Locate the cell with the specified text and output its [x, y] center coordinate. 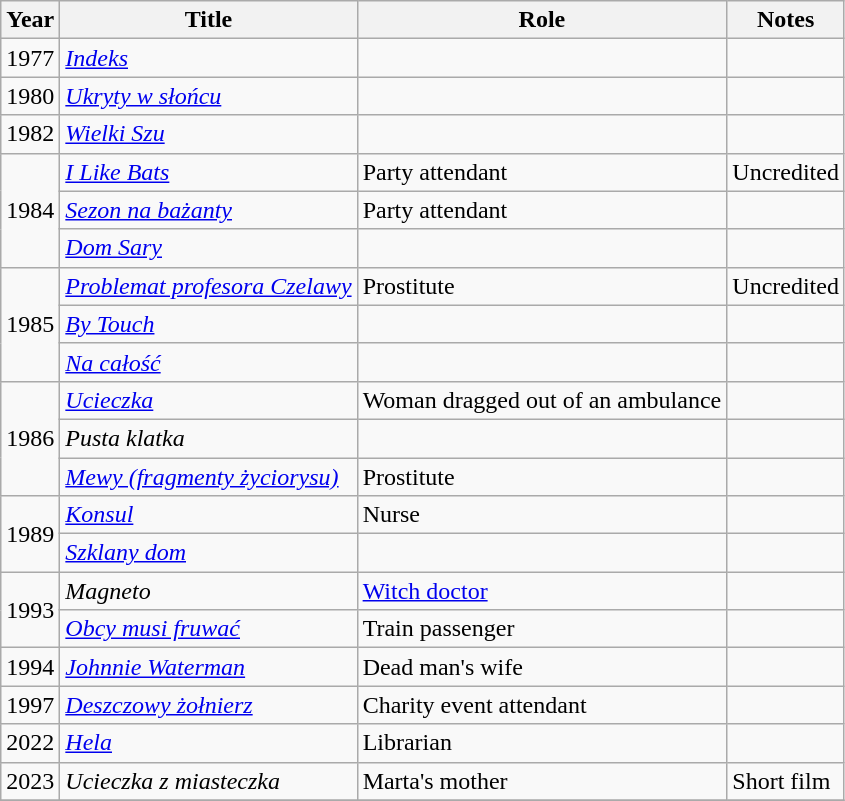
1997 [30, 705]
Title [208, 20]
Hela [208, 743]
1985 [30, 324]
Charity event attendant [542, 705]
Dead man's wife [542, 667]
Konsul [208, 515]
Notes [786, 20]
Deszczowy żołnierz [208, 705]
2023 [30, 781]
Year [30, 20]
Na całość [208, 362]
1980 [30, 96]
Problemat profesora Czelawy [208, 286]
Johnnie Waterman [208, 667]
By Touch [208, 324]
Szklany dom [208, 553]
Wielki Szu [208, 134]
Ucieczka [208, 400]
1982 [30, 134]
Woman dragged out of an ambulance [542, 400]
Nurse [542, 515]
1994 [30, 667]
Role [542, 20]
Librarian [542, 743]
1977 [30, 58]
1993 [30, 610]
Witch doctor [542, 591]
Short film [786, 781]
Ukryty w słońcu [208, 96]
Sezon na bażanty [208, 210]
Marta's mother [542, 781]
Mewy (fragmenty życiorysu) [208, 477]
1989 [30, 534]
Train passenger [542, 629]
Pusta klatka [208, 438]
1984 [30, 210]
I Like Bats [208, 172]
Dom Sary [208, 248]
1986 [30, 438]
Magneto [208, 591]
Ucieczka z miasteczka [208, 781]
Indeks [208, 58]
2022 [30, 743]
Obcy musi fruwać [208, 629]
